Search for the cell housing the specified text and yield its [x, y] center coordinate. 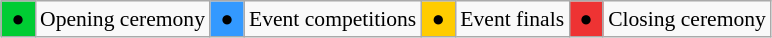
Closing ceremony [687, 19]
Event competitions [332, 19]
Event finals [512, 19]
Opening ceremony [122, 19]
